Return (x, y) of the center of cell containing provided text 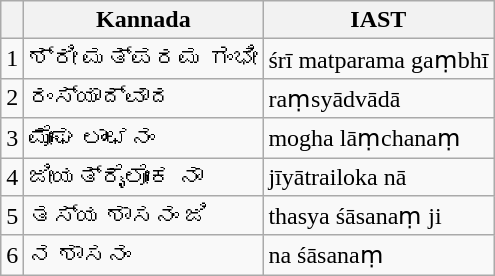
IAST (378, 20)
5 (12, 216)
mogha lāṃchanaṃ (378, 138)
raṃsyādvādā (378, 98)
3 (12, 138)
ಮೋಘ ಲಾಂಛನಂ (144, 138)
śrī matparama gaṃbhī (378, 59)
ರಂಸ್ಯಾದ್ವಾದ (144, 98)
2 (12, 98)
thasya śāsanaṃ ji (378, 216)
6 (12, 255)
ತಸ್ಯ ಶಾಸನಂ ಜಿ (144, 216)
4 (12, 177)
na śāsanaṃ (378, 255)
ಶ್ರೀ ಮತ್ಪರಮ ಗಂಭೀ (144, 59)
1 (12, 59)
Kannada (144, 20)
ನ ಶಾಸನಂ (144, 255)
jīyātrailoka nā (378, 177)
ಜೀಯತ್ರೈಲೋಕ ನಾ (144, 177)
